Identify which cell holds the provided text, then report its [X, Y] central coordinate. 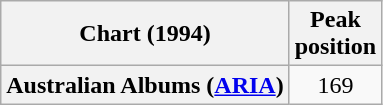
Australian Albums (ARIA) [145, 85]
Peakposition [335, 34]
169 [335, 85]
Chart (1994) [145, 34]
